Identify which cell holds the provided text, then report its [X, Y] central coordinate. 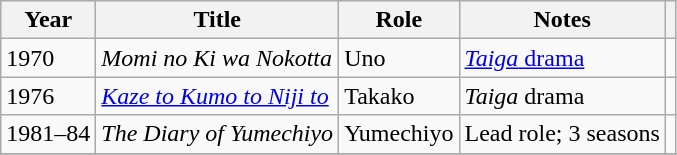
1976 [48, 96]
Takako [399, 96]
Title [218, 20]
The Diary of Yumechiyo [218, 134]
Year [48, 20]
Role [399, 20]
1981–84 [48, 134]
1970 [48, 58]
Yumechiyo [399, 134]
Notes [562, 20]
Uno [399, 58]
Momi no Ki wa Nokotta [218, 58]
Kaze to Kumo to Niji to [218, 96]
Lead role; 3 seasons [562, 134]
